Scan for the cell matching the given text and deliver its (X, Y) coordinate at center. 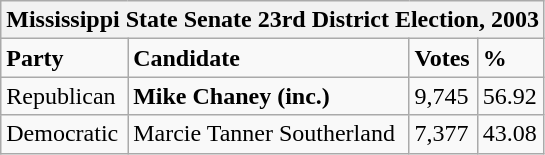
43.08 (510, 134)
7,377 (443, 134)
Marcie Tanner Southerland (268, 134)
% (510, 58)
9,745 (443, 96)
Party (64, 58)
Votes (443, 58)
Republican (64, 96)
Mike Chaney (inc.) (268, 96)
56.92 (510, 96)
Candidate (268, 58)
Democratic (64, 134)
Mississippi State Senate 23rd District Election, 2003 (273, 20)
